Detect which cell encompasses the target text, then output its (x, y) center coordinate. 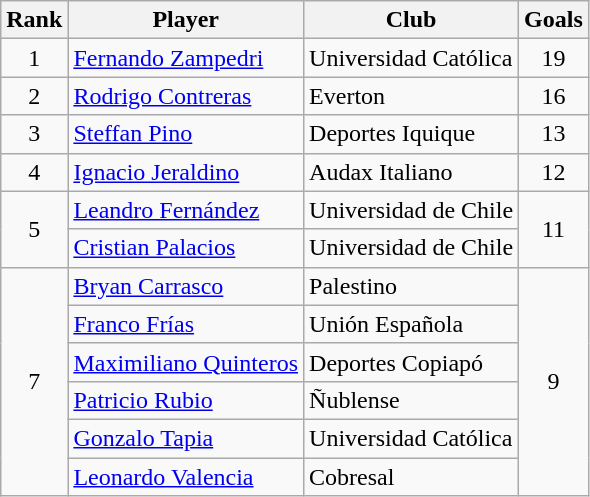
Leonardo Valencia (186, 477)
12 (554, 172)
19 (554, 58)
3 (34, 134)
Cristian Palacios (186, 248)
Cobresal (412, 477)
Goals (554, 20)
Bryan Carrasco (186, 286)
Gonzalo Tapia (186, 438)
Leandro Fernández (186, 210)
Franco Frías (186, 324)
Audax Italiano (412, 172)
Ignacio Jeraldino (186, 172)
2 (34, 96)
Maximiliano Quinteros (186, 362)
Player (186, 20)
Deportes Copiapó (412, 362)
Fernando Zampedri (186, 58)
Club (412, 20)
Rodrigo Contreras (186, 96)
Rank (34, 20)
Deportes Iquique (412, 134)
Patricio Rubio (186, 400)
1 (34, 58)
Palestino (412, 286)
16 (554, 96)
13 (554, 134)
4 (34, 172)
Unión Española (412, 324)
5 (34, 229)
11 (554, 229)
Steffan Pino (186, 134)
7 (34, 381)
Everton (412, 96)
Ñublense (412, 400)
9 (554, 381)
